Determine the [X, Y] coordinate at the center of the cell enclosing the given text.  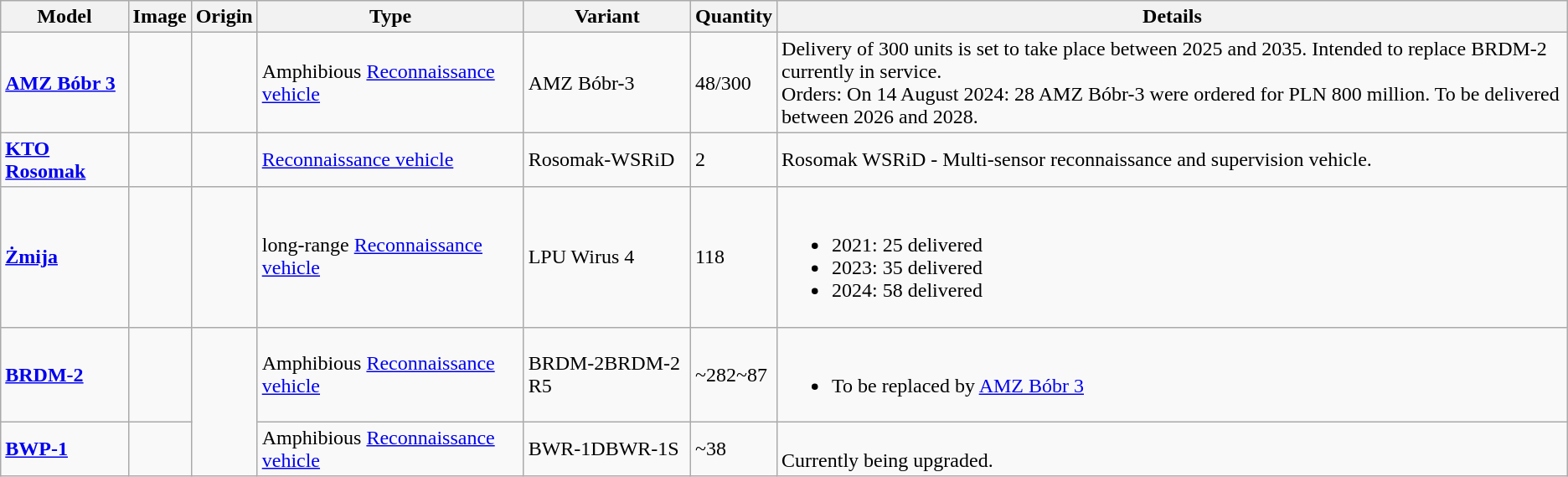
118 [734, 257]
Currently being upgraded. [1173, 449]
long-range Reconnaissance vehicle [390, 257]
LPU Wirus 4 [606, 257]
2 [734, 159]
BRDM-2BRDM-2 R5 [606, 374]
~282~87 [734, 374]
BWR-1DBWR-1S [606, 449]
Żmija [64, 257]
AMZ Bóbr-3 [606, 82]
Type [390, 17]
BRDM-2 [64, 374]
48/300 [734, 82]
BWP-1 [64, 449]
Reconnaissance vehicle [390, 159]
Variant [606, 17]
Quantity [734, 17]
Details [1173, 17]
2021: 25 delivered2023: 35 delivered2024: 58 delivered [1173, 257]
To be replaced by AMZ Bóbr 3 [1173, 374]
~38 [734, 449]
Origin [224, 17]
AMZ Bóbr 3 [64, 82]
Image [159, 17]
Rosomak-WSRiD [606, 159]
Model [64, 17]
KTO Rosomak [64, 159]
Rosomak WSRiD - Multi-sensor reconnaissance and supervision vehicle. [1173, 159]
